Pinpoint the cell where the given text exists, returning its [X, Y] midpoint coordinate. 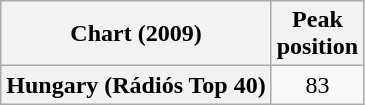
Hungary (Rádiós Top 40) [136, 85]
Chart (2009) [136, 34]
Peakposition [317, 34]
83 [317, 85]
